Detect which cell encompasses the target text, then output its [x, y] center coordinate. 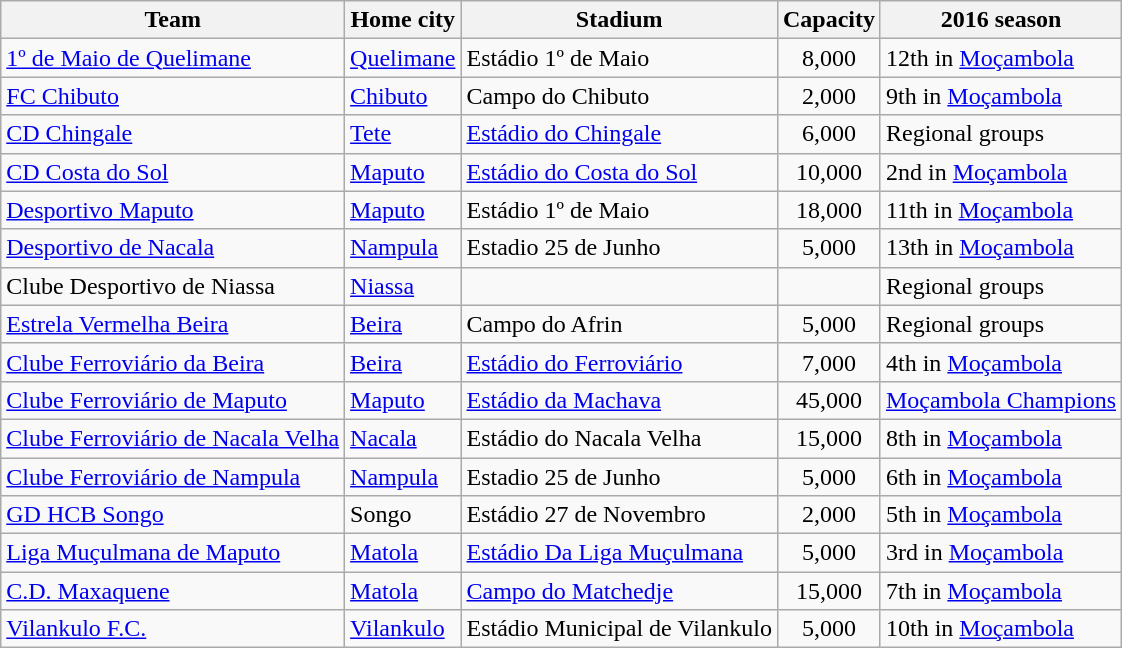
7th in Moçambola [1000, 591]
18,000 [828, 210]
Campo do Chibuto [619, 96]
6th in Moçambola [1000, 477]
9th in Moçambola [1000, 96]
4th in Moçambola [1000, 362]
11th in Moçambola [1000, 210]
2016 season [1000, 20]
Estádio do Ferroviário [619, 362]
Estádio Da Liga Muçulmana [619, 553]
45,000 [828, 400]
13th in Moçambola [1000, 248]
Nacala [403, 438]
Vilankulo F.C. [173, 629]
3rd in Moçambola [1000, 553]
Estádio Municipal de Vilankulo [619, 629]
Capacity [828, 20]
10th in Moçambola [1000, 629]
Estrela Vermelha Beira [173, 324]
Clube Ferroviário de Nacala Velha [173, 438]
Desportivo de Nacala [173, 248]
Chibuto [403, 96]
Estádio do Costa do Sol [619, 172]
GD HCB Songo [173, 515]
Campo do Matchedje [619, 591]
Clube Ferroviário de Maputo [173, 400]
Liga Muçulmana de Maputo [173, 553]
6,000 [828, 134]
Estádio do Nacala Velha [619, 438]
Stadium [619, 20]
Vilankulo [403, 629]
Quelimane [403, 58]
5th in Moçambola [1000, 515]
8,000 [828, 58]
Estádio da Machava [619, 400]
10,000 [828, 172]
1º de Maio de Quelimane [173, 58]
Clube Ferroviário de Nampula [173, 477]
CD Chingale [173, 134]
2nd in Moçambola [1000, 172]
Estádio 27 de Novembro [619, 515]
C.D. Maxaquene [173, 591]
Songo [403, 515]
8th in Moçambola [1000, 438]
Moçambola Champions [1000, 400]
Niassa [403, 286]
Clube Ferroviário da Beira [173, 362]
Team [173, 20]
Home city [403, 20]
Estádio do Chingale [619, 134]
FC Chibuto [173, 96]
Desportivo Maputo [173, 210]
Campo do Afrin [619, 324]
12th in Moçambola [1000, 58]
7,000 [828, 362]
Clube Desportivo de Niassa [173, 286]
CD Costa do Sol [173, 172]
Tete [403, 134]
